Identify which cell holds the provided text, then report its (X, Y) central coordinate. 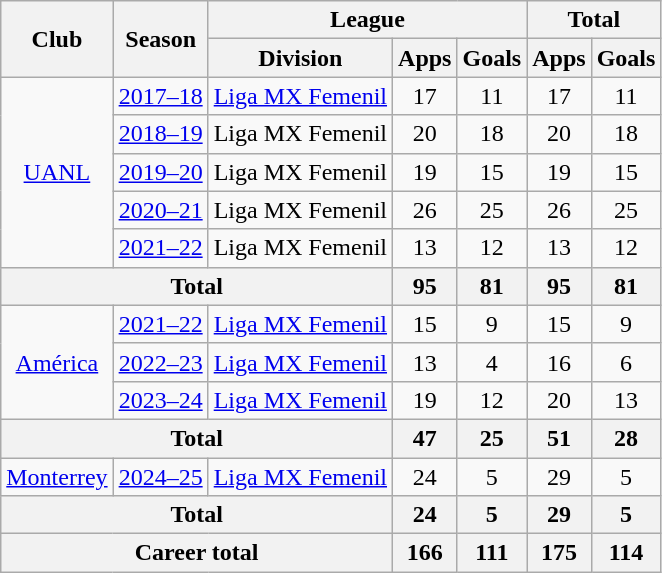
2020–21 (160, 210)
2019–20 (160, 172)
47 (425, 438)
Club (57, 39)
Career total (197, 553)
16 (559, 362)
6 (626, 362)
175 (559, 553)
UANL (57, 172)
114 (626, 553)
Division (300, 58)
51 (559, 438)
2018–19 (160, 134)
League (368, 20)
2022–23 (160, 362)
2023–24 (160, 400)
América (57, 362)
4 (492, 362)
2017–18 (160, 96)
166 (425, 553)
2024–25 (160, 477)
28 (626, 438)
Monterrey (57, 477)
Season (160, 39)
111 (492, 553)
